From the cell containing the given text, extract its center point as (X, Y) coordinate. 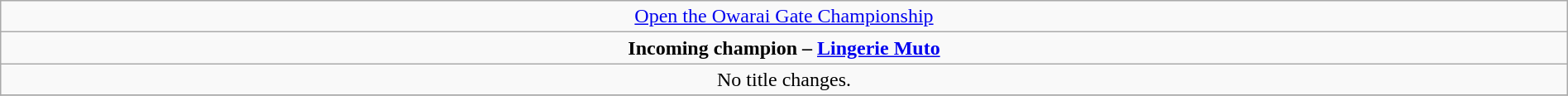
No title changes. (784, 79)
Incoming champion – Lingerie Muto (784, 48)
Open the Owarai Gate Championship (784, 17)
